Return the [X, Y] coordinate for the center point of the cell that contains the specified text.  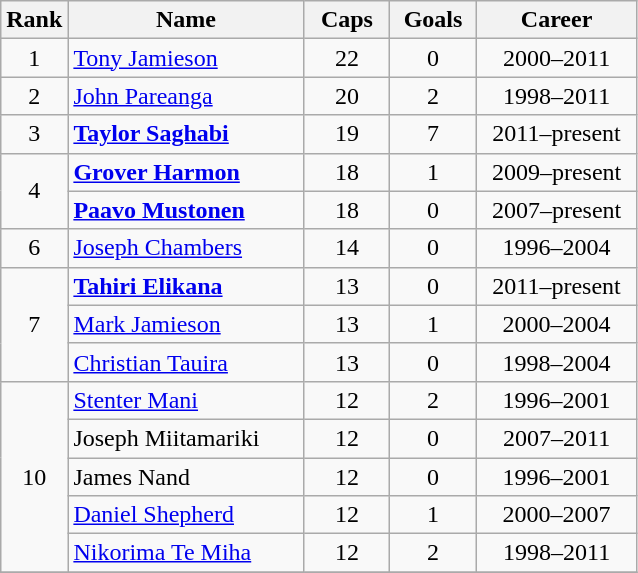
6 [34, 248]
2000–2007 [556, 515]
John Pareanga [186, 96]
2007–present [556, 210]
Stenter Mani [186, 400]
Daniel Shepherd [186, 515]
Mark Jamieson [186, 324]
2007–2011 [556, 438]
1996–2004 [556, 248]
Christian Tauira [186, 362]
Rank [34, 20]
Joseph Chambers [186, 248]
Paavo Mustonen [186, 210]
Goals [433, 20]
Tahiri Elikana [186, 286]
Tony Jamieson [186, 58]
Nikorima Te Miha [186, 553]
14 [347, 248]
1998–2004 [556, 362]
2000–2004 [556, 324]
Career [556, 20]
Taylor Saghabi [186, 134]
2000–2011 [556, 58]
10 [34, 476]
4 [34, 191]
Name [186, 20]
Grover Harmon [186, 172]
James Nand [186, 477]
Caps [347, 20]
20 [347, 96]
Joseph Miitamariki [186, 438]
2009–present [556, 172]
19 [347, 134]
3 [34, 134]
22 [347, 58]
